Pinpoint the cell where the given text exists, returning its [X, Y] midpoint coordinate. 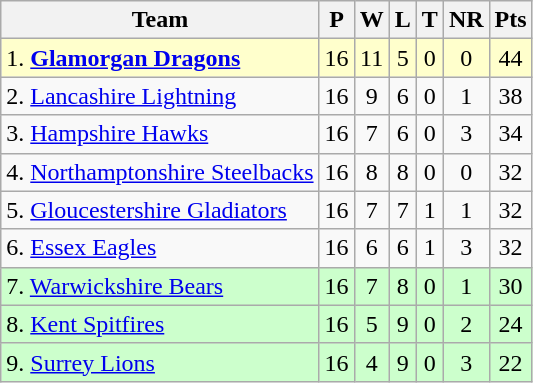
34 [510, 134]
T [430, 20]
Team [160, 20]
3. Hampshire Hawks [160, 134]
P [336, 20]
2. Lancashire Lightning [160, 96]
Pts [510, 20]
2 [466, 324]
24 [510, 324]
6. Essex Eagles [160, 248]
38 [510, 96]
4. Northamptonshire Steelbacks [160, 172]
30 [510, 286]
8. Kent Spitfires [160, 324]
11 [372, 58]
1. Glamorgan Dragons [160, 58]
W [372, 20]
L [402, 20]
5. Gloucestershire Gladiators [160, 210]
7. Warwickshire Bears [160, 286]
22 [510, 362]
9. Surrey Lions [160, 362]
NR [466, 20]
44 [510, 58]
4 [372, 362]
